Scan for the cell matching the given text and deliver its [x, y] coordinate at center. 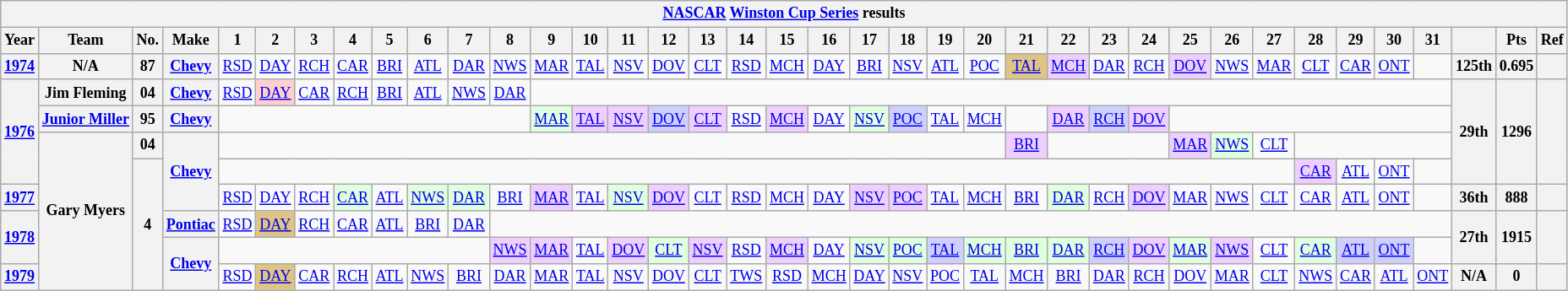
1978 [20, 237]
87 [147, 66]
1296 [1516, 132]
Pts [1516, 40]
23 [1108, 40]
Team [85, 40]
888 [1516, 197]
20 [984, 40]
10 [591, 40]
26 [1233, 40]
1 [237, 40]
9 [552, 40]
5 [389, 40]
22 [1069, 40]
Ref [1552, 40]
2 [275, 40]
Jim Fleming [85, 93]
31 [1433, 40]
8 [510, 40]
95 [147, 118]
14 [747, 40]
7 [470, 40]
29th [1474, 132]
Pontiac [191, 224]
15 [787, 40]
29 [1356, 40]
1915 [1516, 237]
27 [1274, 40]
3 [314, 40]
0.695 [1516, 66]
13 [708, 40]
No. [147, 40]
11 [629, 40]
24 [1149, 40]
Junior Miller [85, 118]
30 [1394, 40]
36th [1474, 197]
18 [907, 40]
19 [945, 40]
1979 [20, 277]
6 [427, 40]
16 [829, 40]
1977 [20, 197]
21 [1026, 40]
1974 [20, 66]
0 [1516, 277]
17 [869, 40]
NASCAR Winston Cup Series results [784, 13]
28 [1316, 40]
Gary Myers [85, 211]
25 [1190, 40]
Year [20, 40]
12 [669, 40]
TWS [747, 277]
125th [1474, 66]
27th [1474, 237]
1976 [20, 132]
Make [191, 40]
